Extract the (X, Y) coordinate from the center of the cell holding the provided text.  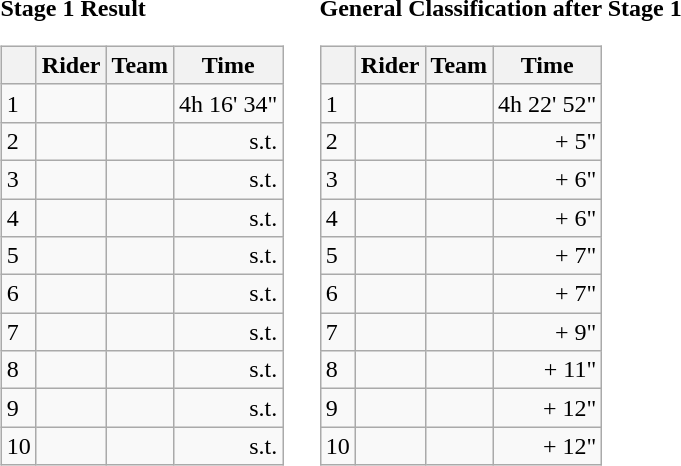
4h 22' 52" (548, 103)
+ 5" (548, 141)
+ 9" (548, 332)
+ 11" (548, 370)
4h 16' 34" (228, 103)
